Output the [x, y] coordinate of the center of the cell containing the given text.  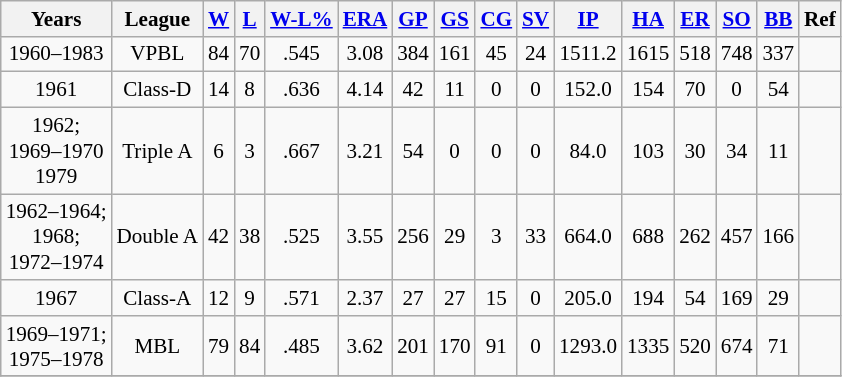
384 [413, 54]
1967 [56, 298]
W-L% [302, 18]
3.62 [366, 346]
45 [496, 54]
.667 [302, 150]
Class-A [158, 298]
.571 [302, 298]
6 [218, 150]
ERA [366, 18]
337 [778, 54]
205.0 [588, 298]
33 [536, 237]
1962;1969–19701979 [56, 150]
HA [648, 18]
12 [218, 298]
.636 [302, 90]
166 [778, 237]
Ref [820, 18]
71 [778, 346]
4.14 [366, 90]
91 [496, 346]
8 [250, 90]
League [158, 18]
1293.0 [588, 346]
518 [695, 54]
Triple A [158, 150]
Double A [158, 237]
457 [737, 237]
.485 [302, 346]
Class-D [158, 90]
154 [648, 90]
SV [536, 18]
.545 [302, 54]
3.08 [366, 54]
1960–1983 [56, 54]
24 [536, 54]
30 [695, 150]
201 [413, 346]
103 [648, 150]
SO [737, 18]
79 [218, 346]
169 [737, 298]
674 [737, 346]
256 [413, 237]
ER [695, 18]
GS [455, 18]
664.0 [588, 237]
3.21 [366, 150]
1615 [648, 54]
1969–1971;1975–1978 [56, 346]
W [218, 18]
262 [695, 237]
GP [413, 18]
IP [588, 18]
84.0 [588, 150]
34 [737, 150]
38 [250, 237]
VPBL [158, 54]
Years [56, 18]
9 [250, 298]
1961 [56, 90]
748 [737, 54]
1335 [648, 346]
14 [218, 90]
3.55 [366, 237]
.525 [302, 237]
1511.2 [588, 54]
L [250, 18]
1962–1964;1968;1972–1974 [56, 237]
194 [648, 298]
520 [695, 346]
MBL [158, 346]
2.37 [366, 298]
688 [648, 237]
CG [496, 18]
BB [778, 18]
170 [455, 346]
152.0 [588, 90]
161 [455, 54]
15 [496, 298]
